Output the (x, y) coordinate of the center of the cell containing the given text.  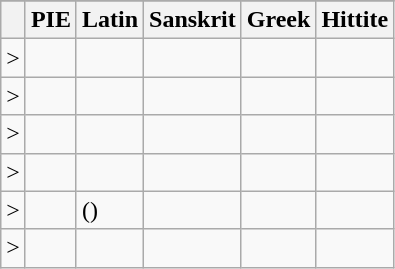
Latin (110, 20)
Sanskrit (193, 20)
() (110, 210)
Hittite (355, 20)
PIE (50, 20)
Greek (278, 20)
